Pinpoint the cell where the given text exists, returning its [X, Y] midpoint coordinate. 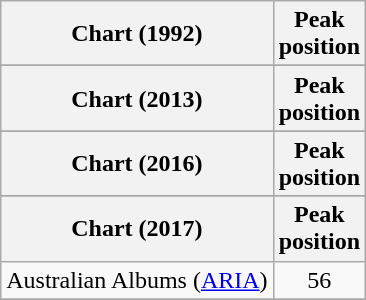
Chart (1992) [137, 34]
56 [319, 280]
Chart (2017) [137, 228]
Chart (2016) [137, 164]
Chart (2013) [137, 98]
Australian Albums (ARIA) [137, 280]
